For the text-containing cell, return its midpoint in [X, Y] coordinate format. 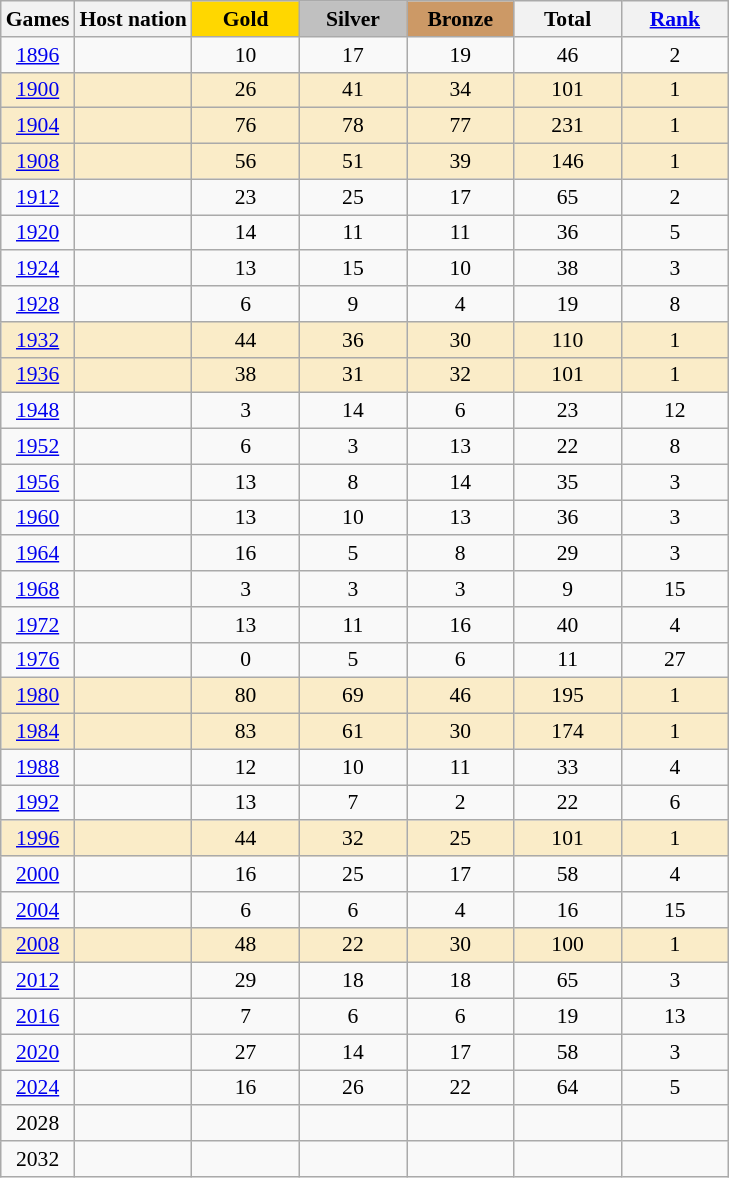
2008 [38, 945]
1988 [38, 767]
1908 [38, 162]
1976 [38, 660]
Silver [352, 19]
35 [568, 482]
2020 [38, 1052]
1968 [38, 589]
39 [460, 162]
2024 [38, 1088]
34 [460, 90]
2012 [38, 981]
1948 [38, 411]
Gold [246, 19]
1992 [38, 803]
2032 [38, 1159]
1972 [38, 625]
1924 [38, 269]
1960 [38, 518]
61 [352, 732]
1984 [38, 732]
100 [568, 945]
231 [568, 126]
Total [568, 19]
2016 [38, 1017]
76 [246, 126]
Bronze [460, 19]
31 [352, 375]
1920 [38, 233]
1996 [38, 839]
48 [246, 945]
Host nation [132, 19]
40 [568, 625]
110 [568, 340]
Games [38, 19]
1928 [38, 304]
1912 [38, 197]
0 [246, 660]
69 [352, 696]
195 [568, 696]
2000 [38, 874]
80 [246, 696]
41 [352, 90]
2004 [38, 910]
56 [246, 162]
1936 [38, 375]
77 [460, 126]
51 [352, 162]
64 [568, 1088]
2028 [38, 1124]
146 [568, 162]
83 [246, 732]
1900 [38, 90]
1932 [38, 340]
1964 [38, 554]
1980 [38, 696]
78 [352, 126]
174 [568, 732]
1952 [38, 447]
1956 [38, 482]
1896 [38, 55]
33 [568, 767]
Rank [674, 19]
1904 [38, 126]
